Pinpoint the cell where the given text exists, returning its (x, y) midpoint coordinate. 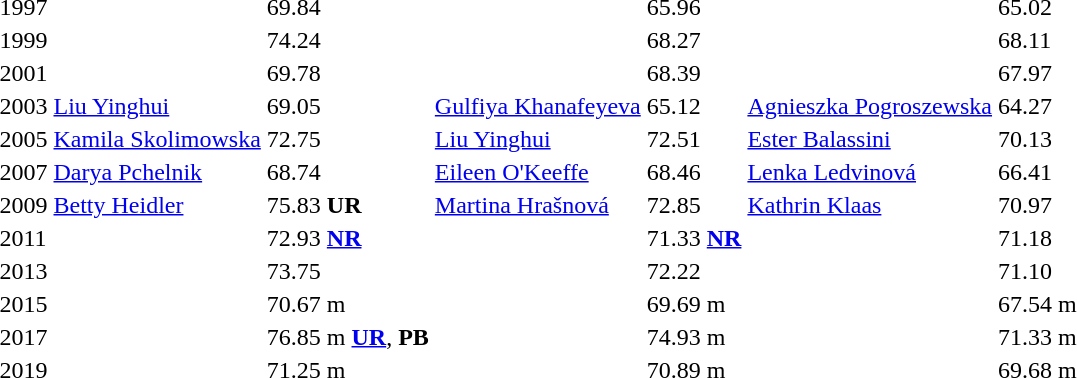
Kathrin Klaas (870, 205)
72.85 (694, 205)
Kamila Skolimowska (157, 139)
70.67 m (348, 304)
73.75 (348, 271)
Gulfiya Khanafeyeva (538, 106)
Darya Pchelnik (157, 172)
72.51 (694, 139)
69.69 m (694, 304)
76.85 m UR, PB (348, 337)
74.93 m (694, 337)
71.33 NR (694, 238)
Ester Balassini (870, 139)
74.24 (348, 40)
68.27 (694, 40)
Martina Hrašnová (538, 205)
68.74 (348, 172)
Lenka Ledvinová (870, 172)
Eileen O'Keeffe (538, 172)
Betty Heidler (157, 205)
68.46 (694, 172)
72.22 (694, 271)
75.83 UR (348, 205)
69.05 (348, 106)
65.12 (694, 106)
68.39 (694, 73)
72.93 NR (348, 238)
Agnieszka Pogroszewska (870, 106)
72.75 (348, 139)
69.78 (348, 73)
